From the cell containing the given text, extract its center point as [x, y] coordinate. 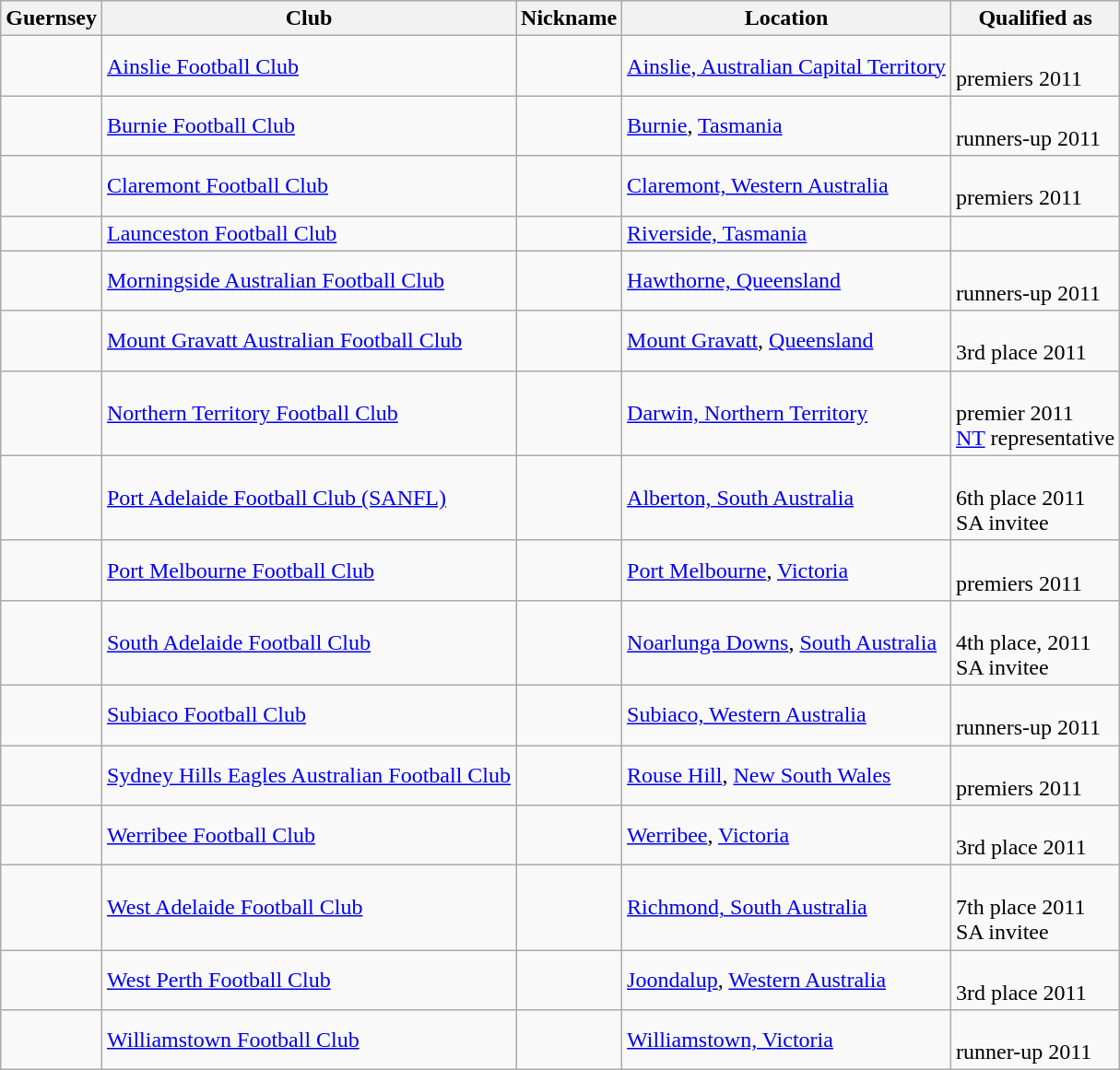
Morningside Australian Football Club [308, 280]
Port Melbourne, Victoria [787, 570]
Subiaco Football Club [308, 715]
Joondalup, Western Australia [787, 981]
Guernsey [52, 18]
West Perth Football Club [308, 981]
Alberton, South Australia [787, 498]
6th place 2011SA invitee [1034, 498]
Port Melbourne Football Club [308, 570]
Mount Gravatt Australian Football Club [308, 341]
Werribee, Victoria [787, 835]
Hawthorne, Queensland [787, 280]
Ainslie Football Club [308, 66]
Richmond, South Australia [787, 908]
Port Adelaide Football Club (SANFL) [308, 498]
Rouse Hill, New South Wales [787, 774]
Location [787, 18]
Nickname [570, 18]
Burnie Football Club [308, 125]
Claremont Football Club [308, 186]
Darwin, Northern Territory [787, 413]
Mount Gravatt, Queensland [787, 341]
Launceston Football Club [308, 233]
Claremont, Western Australia [787, 186]
Riverside, Tasmania [787, 233]
Qualified as [1034, 18]
4th place, 2011SA invitee [1034, 642]
South Adelaide Football Club [308, 642]
Sydney Hills Eagles Australian Football Club [308, 774]
Williamstown Football Club [308, 1040]
Subiaco, Western Australia [787, 715]
premier 2011 NT representative [1034, 413]
Werribee Football Club [308, 835]
Ainslie, Australian Capital Territory [787, 66]
7th place 2011SA invitee [1034, 908]
Noarlunga Downs, South Australia [787, 642]
Club [308, 18]
West Adelaide Football Club [308, 908]
runner-up 2011 [1034, 1040]
Williamstown, Victoria [787, 1040]
Northern Territory Football Club [308, 413]
Burnie, Tasmania [787, 125]
